Extract the [x, y] coordinate from the center of the cell holding the provided text.  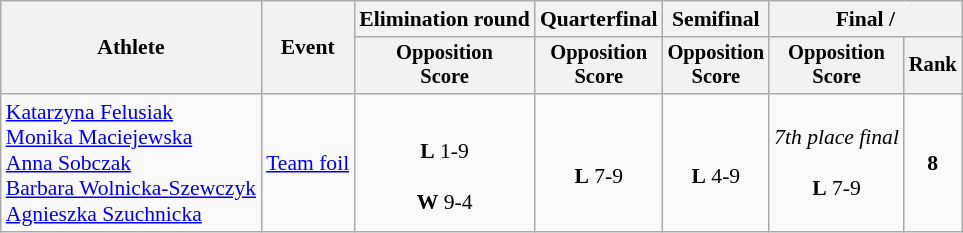
Quarterfinal [599, 19]
Team foil [308, 163]
Elimination round [444, 19]
L 1-9W 9-4 [444, 163]
Rank [933, 66]
Semifinal [716, 19]
Katarzyna FelusiakMonika MaciejewskaAnna SobczakBarbara Wolnicka-SzewczykAgnieszka Szuchnicka [131, 163]
8 [933, 163]
L 7-9 [599, 163]
7th place finalL 7-9 [836, 163]
Final / [865, 19]
Athlete [131, 48]
L 4-9 [716, 163]
Event [308, 48]
